Scan for the cell matching the given text and deliver its [x, y] coordinate at center. 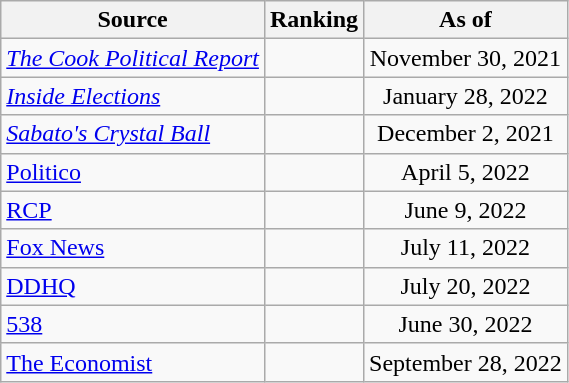
June 30, 2022 [466, 324]
The Economist [133, 362]
Politico [133, 172]
Fox News [133, 248]
November 30, 2021 [466, 58]
The Cook Political Report [133, 58]
As of [466, 20]
July 20, 2022 [466, 286]
Source [133, 20]
January 28, 2022 [466, 96]
Inside Elections [133, 96]
July 11, 2022 [466, 248]
DDHQ [133, 286]
December 2, 2021 [466, 134]
April 5, 2022 [466, 172]
Ranking [314, 20]
538 [133, 324]
Sabato's Crystal Ball [133, 134]
RCP [133, 210]
June 9, 2022 [466, 210]
September 28, 2022 [466, 362]
